Extract the (X, Y) coordinate from the center of the cell holding the provided text.  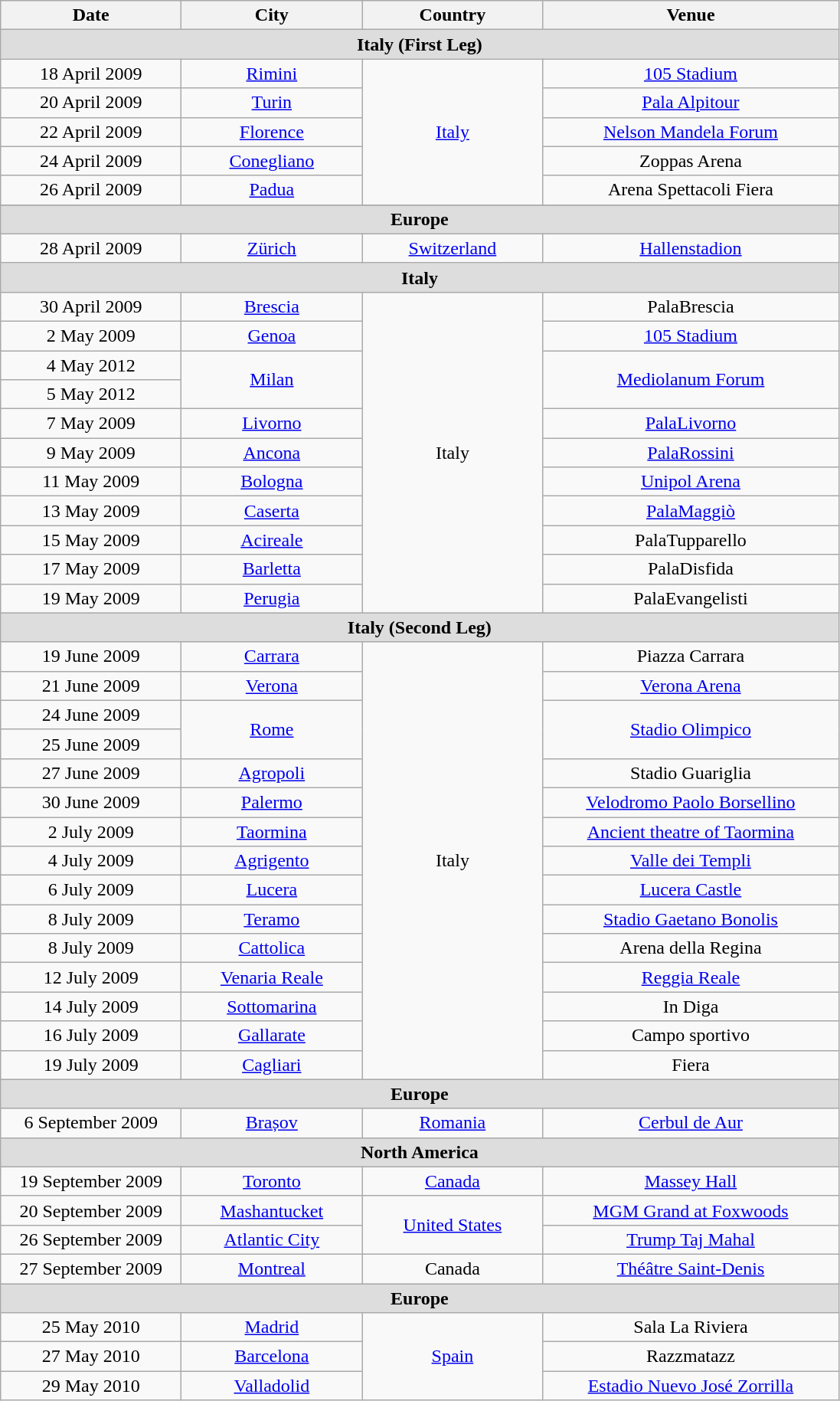
Barletta (272, 569)
Arena Spettacoli Fiera (691, 190)
Agrigento (272, 861)
Teramo (272, 919)
19 June 2009 (91, 656)
13 May 2009 (91, 511)
Valladolid (272, 1386)
25 June 2009 (91, 744)
PalaTupparello (691, 540)
Lucera (272, 890)
Nelson Mandela Forum (691, 132)
2 May 2009 (91, 336)
PalaMaggiò (691, 511)
Rome (272, 729)
14 July 2009 (91, 1007)
Trump Taj Mahal (691, 1239)
4 May 2012 (91, 365)
Caserta (272, 511)
17 May 2009 (91, 569)
18 April 2009 (91, 74)
Campo sportivo (691, 1036)
Spain (453, 1357)
20 April 2009 (91, 103)
Unipol Arena (691, 482)
Arena della Regina (691, 948)
Piazza Carrara (691, 656)
Reggia Reale (691, 977)
27 May 2010 (91, 1357)
PalaBrescia (691, 306)
Brescia (272, 306)
19 September 2009 (91, 1181)
Sottomarina (272, 1007)
Zoppas Arena (691, 161)
Taormina (272, 831)
21 June 2009 (91, 686)
26 April 2009 (91, 190)
Théâtre Saint-Denis (691, 1268)
Pala Alpitour (691, 103)
Cerbul de Aur (691, 1123)
Velodromo Paolo Borsellino (691, 802)
Bologna (272, 482)
Perugia (272, 598)
2 July 2009 (91, 831)
Venaria Reale (272, 977)
4 July 2009 (91, 861)
Verona Arena (691, 686)
Verona (272, 686)
Cattolica (272, 948)
Florence (272, 132)
22 April 2009 (91, 132)
Stadio Olimpico (691, 729)
30 June 2009 (91, 802)
19 May 2009 (91, 598)
Genoa (272, 336)
Madrid (272, 1327)
Milan (272, 380)
Zürich (272, 248)
26 September 2009 (91, 1239)
Ancient theatre of Taormina (691, 831)
Ancona (272, 453)
Italy (Second Leg) (420, 627)
PalaLivorno (691, 424)
Mediolanum Forum (691, 380)
Switzerland (453, 248)
20 September 2009 (91, 1210)
19 July 2009 (91, 1065)
In Diga (691, 1007)
Turin (272, 103)
Barcelona (272, 1357)
6 July 2009 (91, 890)
Gallarate (272, 1036)
United States (453, 1225)
Venue (691, 15)
Brașov (272, 1123)
Palermo (272, 802)
24 April 2009 (91, 161)
Valle dei Templi (691, 861)
Massey Hall (691, 1181)
Italy (First Leg) (420, 44)
PalaDisfida (691, 569)
Hallenstadion (691, 248)
Date (91, 15)
27 June 2009 (91, 773)
7 May 2009 (91, 424)
PalaRossini (691, 453)
North America (420, 1152)
11 May 2009 (91, 482)
Sala La Riviera (691, 1327)
Romania (453, 1123)
12 July 2009 (91, 977)
16 July 2009 (91, 1036)
9 May 2009 (91, 453)
Acireale (272, 540)
Padua (272, 190)
Livorno (272, 424)
Country (453, 15)
PalaEvangelisti (691, 598)
Fiera (691, 1065)
Lucera Castle (691, 890)
Toronto (272, 1181)
Stadio Guariglia (691, 773)
Cagliari (272, 1065)
Stadio Gaetano Bonolis (691, 919)
Carrara (272, 656)
28 April 2009 (91, 248)
27 September 2009 (91, 1268)
Rimini (272, 74)
30 April 2009 (91, 306)
24 June 2009 (91, 715)
5 May 2012 (91, 394)
29 May 2010 (91, 1386)
6 September 2009 (91, 1123)
Estadio Nuevo José Zorrilla (691, 1386)
Agropoli (272, 773)
Conegliano (272, 161)
Montreal (272, 1268)
MGM Grand at Foxwoods (691, 1210)
Razzmatazz (691, 1357)
Atlantic City (272, 1239)
25 May 2010 (91, 1327)
City (272, 15)
Mashantucket (272, 1210)
15 May 2009 (91, 540)
